Extract the (X, Y) coordinate from the center of the cell holding the provided text.  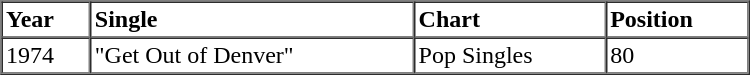
Year (46, 20)
"Get Out of Denver" (252, 56)
Single (252, 20)
80 (678, 56)
Chart (510, 20)
1974 (46, 56)
Pop Singles (510, 56)
Position (678, 20)
